Locate the cell with the specified text and output its [x, y] center coordinate. 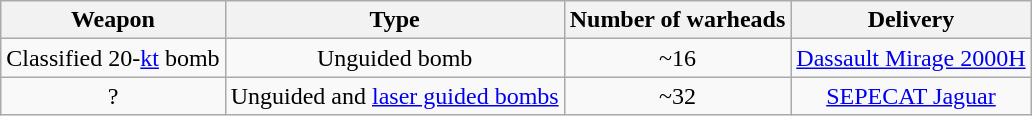
~32 [678, 96]
Weapon [113, 20]
Unguided and laser guided bombs [394, 96]
Classified 20-kt bomb [113, 58]
Delivery [911, 20]
Number of warheads [678, 20]
Dassault Mirage 2000H [911, 58]
~16 [678, 58]
Unguided bomb [394, 58]
? [113, 96]
Type [394, 20]
SEPECAT Jaguar [911, 96]
